Return the [x, y] coordinate for the center point of the cell that contains the specified text.  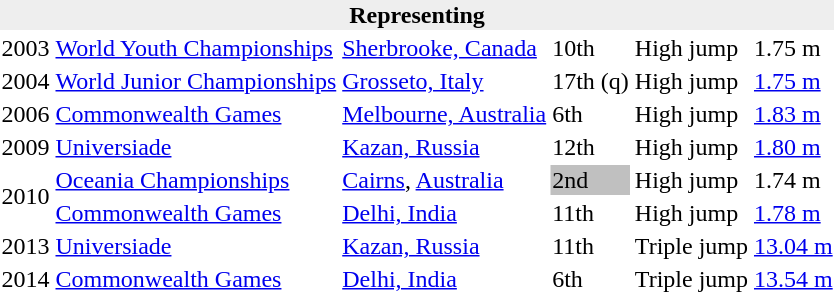
Sherbrooke, Canada [444, 48]
Cairns, Australia [444, 180]
2004 [26, 81]
12th [591, 147]
10th [591, 48]
Delhi, India [444, 213]
2006 [26, 114]
Representing [417, 15]
World Junior Championships [196, 81]
1.74 m [793, 180]
13.04 m [793, 246]
2013 [26, 246]
Melbourne, Australia [444, 114]
Triple jump [691, 246]
1.83 m [793, 114]
World Youth Championships [196, 48]
6th [591, 114]
2nd [591, 180]
1.80 m [793, 147]
Grosseto, Italy [444, 81]
2010 [26, 196]
1.78 m [793, 213]
Oceania Championships [196, 180]
2003 [26, 48]
17th (q) [591, 81]
2009 [26, 147]
